Scan for the cell matching the given text and deliver its [x, y] coordinate at center. 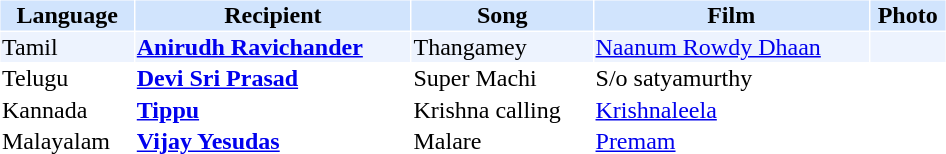
Song [502, 15]
Tamil [66, 47]
Super Machi [502, 79]
Thangamey [502, 47]
S/o satyamurthy [731, 79]
Recipient [272, 15]
Language [66, 15]
Devi Sri Prasad [272, 79]
Krishnaleela [731, 110]
Telugu [66, 79]
Tippu [272, 110]
Film [731, 15]
Anirudh Ravichander [272, 47]
Photo [908, 15]
Krishna calling [502, 110]
Kannada [66, 110]
Naanum Rowdy Dhaan [731, 47]
